Scan for the cell matching the given text and deliver its (x, y) coordinate at center. 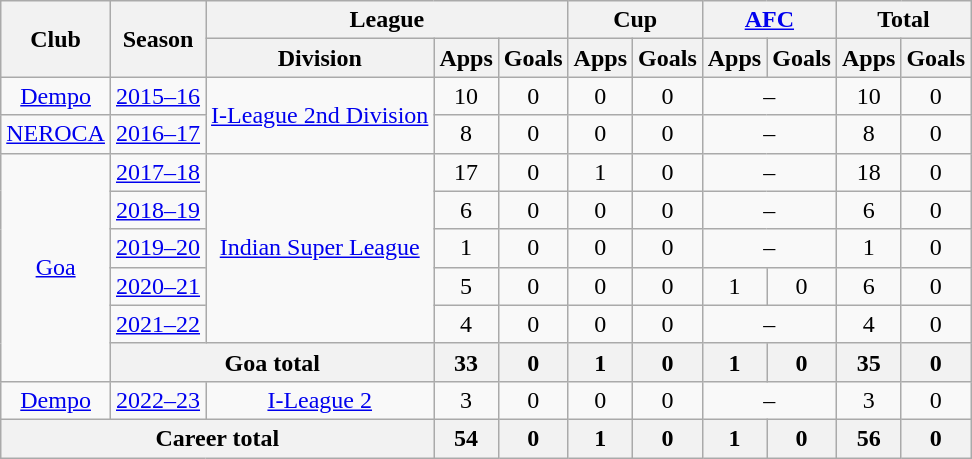
2018–19 (158, 210)
56 (868, 438)
17 (466, 172)
I-League 2 (320, 400)
33 (466, 362)
Total (903, 20)
League (388, 20)
Season (158, 39)
2021–22 (158, 324)
AFC (769, 20)
35 (868, 362)
Cup (635, 20)
2020–21 (158, 286)
Indian Super League (320, 248)
2022–23 (158, 400)
2016–17 (158, 134)
2017–18 (158, 172)
2015–16 (158, 96)
54 (466, 438)
Goa (56, 267)
5 (466, 286)
18 (868, 172)
Goa total (272, 362)
Division (320, 58)
I-League 2nd Division (320, 115)
NEROCA (56, 134)
Club (56, 39)
Career total (218, 438)
2019–20 (158, 248)
